Determine the (X, Y) coordinate at the center of the cell enclosing the given text.  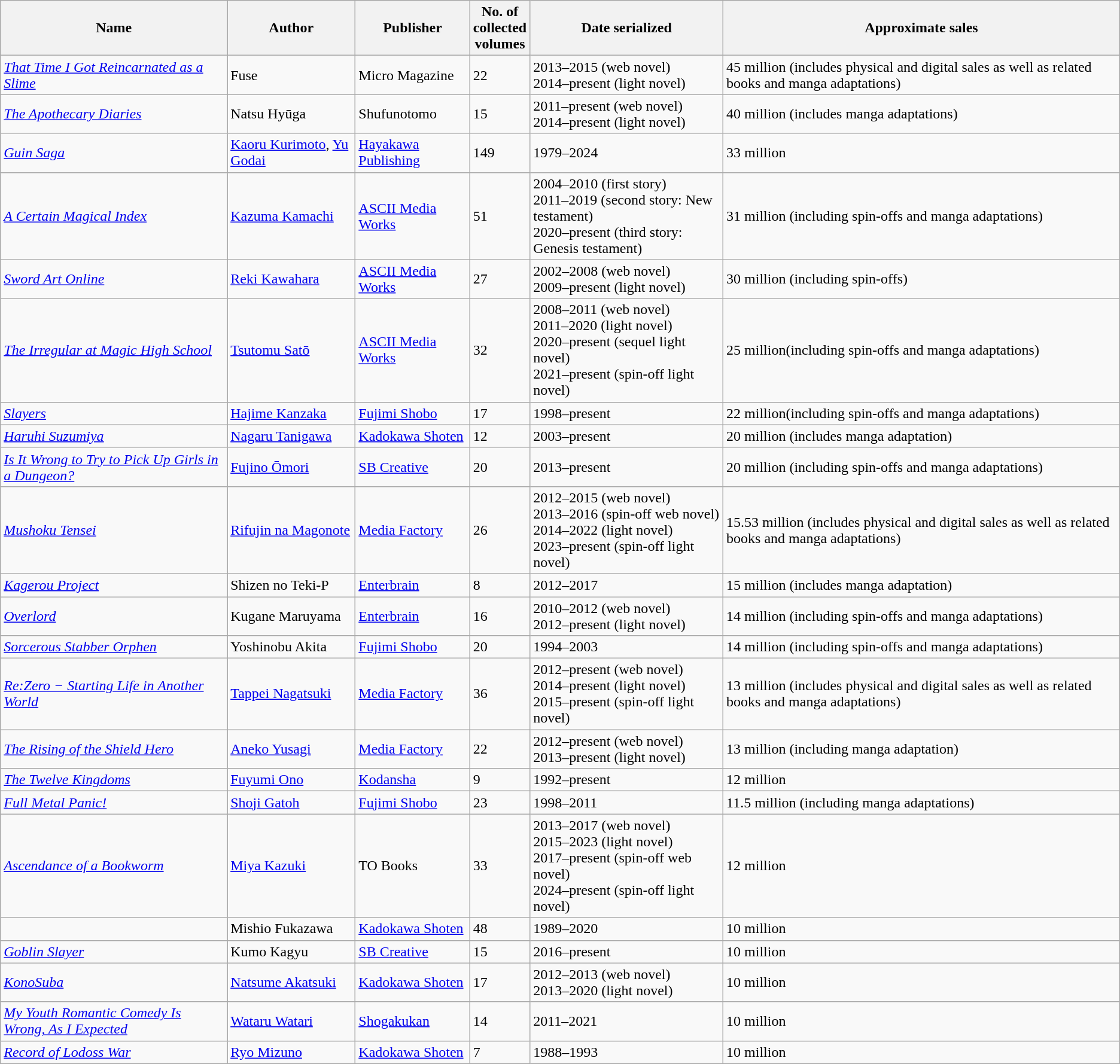
Hajime Kanzaka (291, 413)
36 (500, 694)
The Rising of the Shield Hero (114, 749)
Micro Magazine (413, 75)
That Time I Got Reincarnated as a Slime (114, 75)
Aneko Yusagi (291, 749)
The Apothecary Diaries (114, 114)
40 million (includes manga adaptations) (921, 114)
32 (500, 350)
51 (500, 216)
Slayers (114, 413)
Shizen no Teki-P (291, 585)
Ascendance of a Bookworm (114, 866)
1989–2020 (627, 929)
Shogakukan (413, 1022)
16 (500, 616)
14 (500, 1022)
Tappei Nagatsuki (291, 694)
1998–2011 (627, 803)
Goblin Slayer (114, 952)
Overlord (114, 616)
Mishio Fukazawa (291, 929)
2013–2017 (web novel) 2015–2023 (light novel) 2017–present (spin-off web novel) 2024–present (spin-off light novel) (627, 866)
Fuse (291, 75)
22 million(including spin-offs and manga adaptations) (921, 413)
13 million (includes physical and digital sales as well as related books and manga adaptations) (921, 694)
KonoSuba (114, 982)
2008–2011 (web novel)2011–2020 (light novel)2020–present (sequel light novel)2021–present (spin-off light novel) (627, 350)
48 (500, 929)
Mushoku Tensei (114, 530)
The Twelve Kingdoms (114, 780)
Hayakawa Publishing (413, 153)
9 (500, 780)
TO Books (413, 866)
Haruhi Suzumiya (114, 436)
2002–2008 (web novel)2009–present (light novel) (627, 279)
Approximate sales (921, 28)
My Youth Romantic Comedy Is Wrong, As I Expected (114, 1022)
Natsume Akatsuki (291, 982)
20 million (including spin-offs and manga adaptations) (921, 467)
Sword Art Online (114, 279)
Tsutomu Satō (291, 350)
Rifujin na Magonote (291, 530)
2003–present (627, 436)
Reki Kawahara (291, 279)
Kugane Maruyama (291, 616)
The Irregular at Magic High School (114, 350)
1979–2024 (627, 153)
Kumo Kagyu (291, 952)
Shufunotomo (413, 114)
Is It Wrong to Try to Pick Up Girls in a Dungeon? (114, 467)
Author (291, 28)
25 million(including spin-offs and manga adaptations) (921, 350)
2013–2015 (web novel)2014–present (light novel) (627, 75)
2012–present (web novel) 2013–present (light novel) (627, 749)
2011–present (web novel)2014–present (light novel) (627, 114)
Name (114, 28)
30 million (including spin-offs) (921, 279)
13 million (including manga adaptation) (921, 749)
15 million (includes manga adaptation) (921, 585)
Kazuma Kamachi (291, 216)
2004–2010 (first story)2011–2019 (second story: New testament)2020–present (third story: Genesis testament) (627, 216)
33 million (921, 153)
Kaoru Kurimoto, Yu Godai (291, 153)
Yoshinobu Akita (291, 647)
1994–2003 (627, 647)
33 (500, 866)
Re:Zero − Starting Life in Another World (114, 694)
Date serialized (627, 28)
27 (500, 279)
23 (500, 803)
26 (500, 530)
Ryo Mizuno (291, 1052)
2010–2012 (web novel) 2012–present (light novel) (627, 616)
20 million (includes manga adaptation) (921, 436)
11.5 million (including manga adaptations) (921, 803)
1998–present (627, 413)
2013–present (627, 467)
15.53 million (includes physical and digital sales as well as related books and manga adaptations) (921, 530)
Full Metal Panic! (114, 803)
2012–2015 (web novel)2013–2016 (spin-off web novel)2014–2022 (light novel)2023–present (spin-off light novel) (627, 530)
Fuyumi Ono (291, 780)
A Certain Magical Index (114, 216)
12 (500, 436)
31 million (including spin-offs and manga adaptations) (921, 216)
2011–2021 (627, 1022)
Kodansha (413, 780)
Miya Kazuki (291, 866)
Record of Lodoss War (114, 1052)
No. ofcollectedvolumes (500, 28)
Natsu Hyūga (291, 114)
7 (500, 1052)
Kagerou Project (114, 585)
149 (500, 153)
2012–2017 (627, 585)
Sorcerous Stabber Orphen (114, 647)
2016–present (627, 952)
2012–2013 (web novel)2013–2020 (light novel) (627, 982)
1992–present (627, 780)
1988–1993 (627, 1052)
Shoji Gatoh (291, 803)
Publisher (413, 28)
Wataru Watari (291, 1022)
Guin Saga (114, 153)
2012–present (web novel)2014–present (light novel)2015–present (spin-off light novel) (627, 694)
Nagaru Tanigawa (291, 436)
Fujino Ōmori (291, 467)
45 million (includes physical and digital sales as well as related books and manga adaptations) (921, 75)
8 (500, 585)
